Return the (x, y) coordinate for the center point of the cell that contains the specified text.  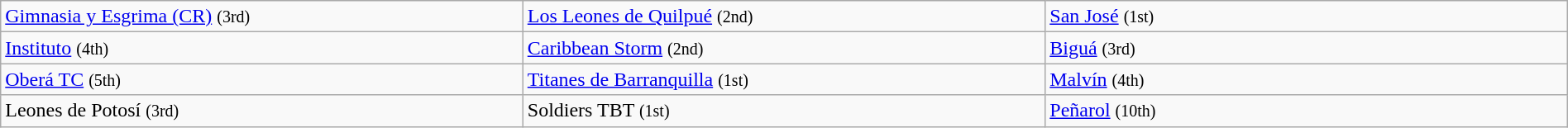
Soldiers TBT (1st) (784, 111)
Titanes de Barranquilla (1st) (784, 79)
Caribbean Storm (2nd) (784, 48)
Oberá TC (5th) (262, 79)
Malvín (4th) (1307, 79)
Instituto (4th) (262, 48)
Los Leones de Quilpué (2nd) (784, 17)
Peñarol (10th) (1307, 111)
San José (1st) (1307, 17)
Biguá (3rd) (1307, 48)
Gimnasia y Esgrima (CR) (3rd) (262, 17)
Leones de Potosí (3rd) (262, 111)
